Pinpoint the cell where the given text exists, returning its (x, y) midpoint coordinate. 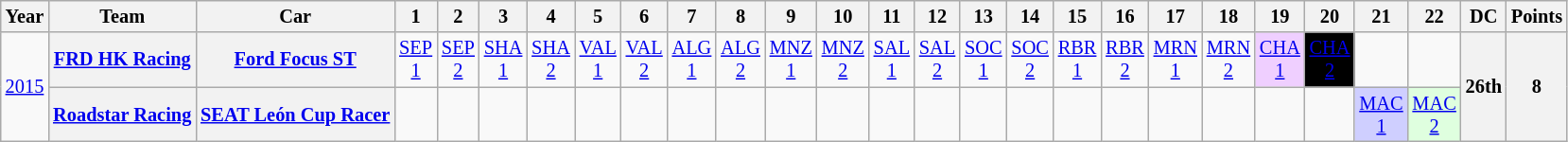
SEAT León Cup Racer (295, 115)
MNZ2 (844, 60)
SHA2 (550, 60)
19 (1281, 16)
Year (25, 16)
SOC2 (1029, 60)
Points (1537, 16)
MRN2 (1228, 60)
SAL1 (892, 60)
SEP1 (416, 60)
17 (1176, 16)
22 (1435, 16)
Ford Focus ST (295, 60)
16 (1124, 16)
11 (892, 16)
1 (416, 16)
2 (458, 16)
MRN1 (1176, 60)
RBR1 (1077, 60)
15 (1077, 16)
2015 (25, 87)
Team (122, 16)
26th (1484, 87)
FRD HK Racing (122, 60)
12 (937, 16)
DC (1484, 16)
VAL2 (645, 60)
6 (645, 16)
Roadstar Racing (122, 115)
18 (1228, 16)
MAC1 (1381, 115)
4 (550, 16)
20 (1330, 16)
SEP2 (458, 60)
VAL1 (598, 60)
7 (692, 16)
SOC1 (984, 60)
10 (844, 16)
3 (503, 16)
CHA2 (1330, 60)
ALG2 (740, 60)
21 (1381, 16)
RBR2 (1124, 60)
13 (984, 16)
SAL2 (937, 60)
MAC2 (1435, 115)
ALG1 (692, 60)
14 (1029, 16)
Car (295, 16)
9 (791, 16)
5 (598, 16)
CHA1 (1281, 60)
MNZ1 (791, 60)
SHA1 (503, 60)
